Identify which cell holds the provided text, then report its (X, Y) central coordinate. 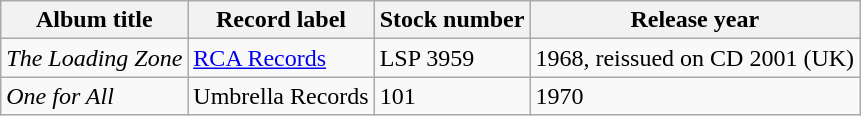
Stock number (452, 20)
The Loading Zone (94, 58)
One for All (94, 96)
101 (452, 96)
Album title (94, 20)
Release year (695, 20)
Record label (281, 20)
RCA Records (281, 58)
Umbrella Records (281, 96)
1968, reissued on CD 2001 (UK) (695, 58)
LSP 3959 (452, 58)
1970 (695, 96)
